Locate the cell with the specified text and output its [x, y] center coordinate. 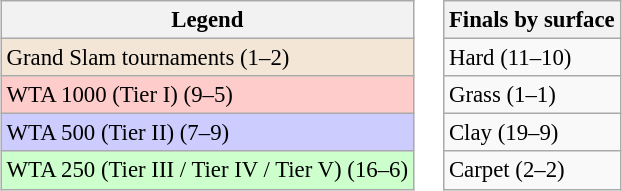
WTA 1000 (Tier I) (9–5) [207, 95]
Grand Slam tournaments (1–2) [207, 58]
Legend [207, 20]
Hard (11–10) [532, 58]
WTA 250 (Tier III / Tier IV / Tier V) (16–6) [207, 170]
WTA 500 (Tier II) (7–9) [207, 133]
Carpet (2–2) [532, 170]
Finals by surface [532, 20]
Grass (1–1) [532, 95]
Clay (19–9) [532, 133]
